Search for the cell housing the specified text and yield its [x, y] center coordinate. 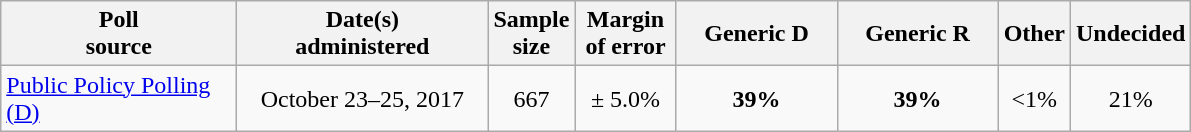
Generic D [756, 34]
Margin of error [626, 34]
Generic R [918, 34]
<1% [1034, 98]
21% [1131, 98]
Public Policy Polling (D) [119, 98]
Other [1034, 34]
Samplesize [532, 34]
Poll source [119, 34]
667 [532, 98]
Undecided [1131, 34]
± 5.0% [626, 98]
October 23–25, 2017 [362, 98]
Date(s) administered [362, 34]
